Locate the cell with the specified text and output its [x, y] center coordinate. 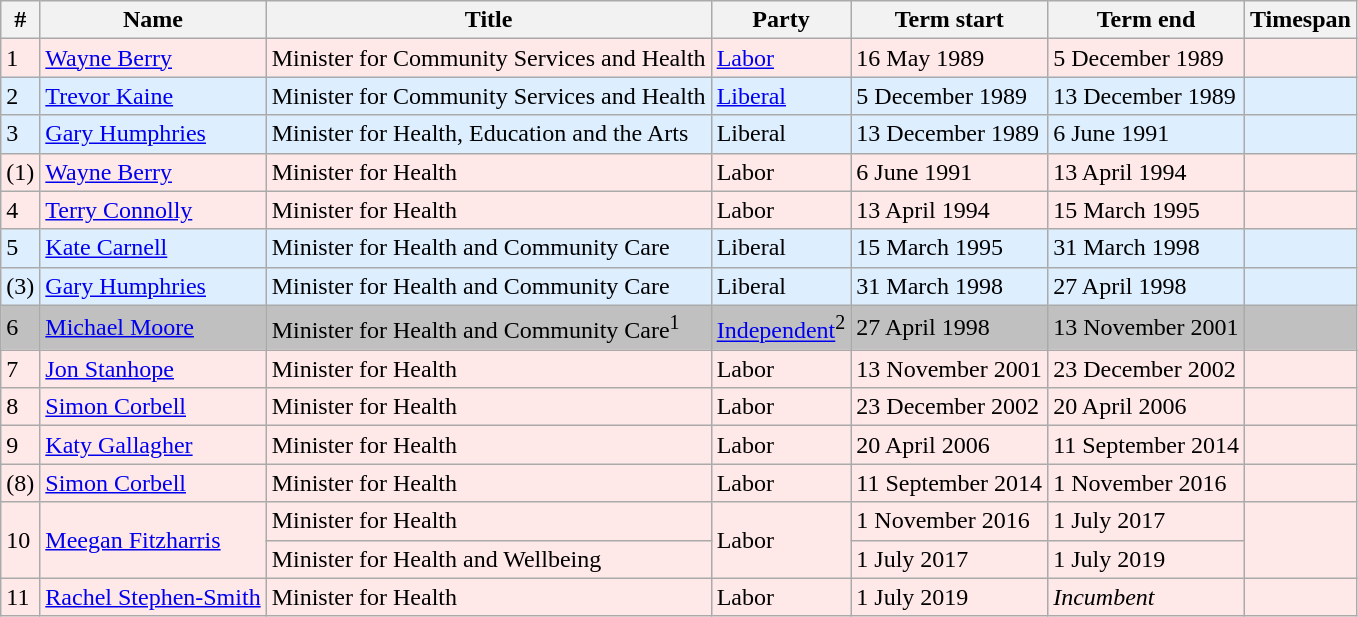
Timespan [1300, 20]
Trevor Kaine [153, 96]
Term start [950, 20]
Term end [1146, 20]
(3) [20, 286]
5 [20, 248]
Terry Connolly [153, 210]
Michael Moore [153, 328]
Katy Gallagher [153, 445]
4 [20, 210]
Independent2 [781, 328]
Title [488, 20]
11 [20, 597]
(8) [20, 483]
# [20, 20]
1 [20, 58]
9 [20, 445]
8 [20, 407]
Party [781, 20]
6 [20, 328]
16 May 1989 [950, 58]
Meegan Fitzharris [153, 540]
Jon Stanhope [153, 369]
Incumbent [1146, 597]
3 [20, 134]
Kate Carnell [153, 248]
10 [20, 540]
2 [20, 96]
Minister for Health, Education and the Arts [488, 134]
7 [20, 369]
Name [153, 20]
Rachel Stephen-Smith [153, 597]
Minister for Health and Community Care1 [488, 328]
(1) [20, 172]
Minister for Health and Wellbeing [488, 559]
